Search for the cell housing the specified text and yield its [x, y] center coordinate. 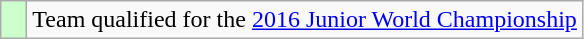
Team qualified for the 2016 Junior World Championship [305, 20]
